Scan for the cell matching the given text and deliver its (X, Y) coordinate at center. 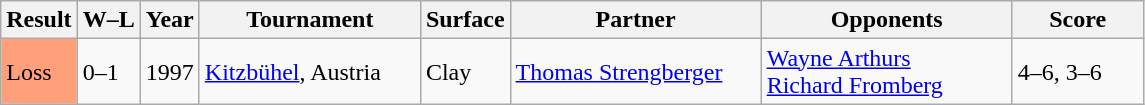
W–L (108, 20)
Thomas Strengberger (636, 72)
Opponents (886, 20)
4–6, 3–6 (1078, 72)
1997 (170, 72)
Wayne Arthurs Richard Fromberg (886, 72)
Result (39, 20)
Kitzbühel, Austria (310, 72)
Tournament (310, 20)
Loss (39, 72)
Surface (465, 20)
Year (170, 20)
Score (1078, 20)
0–1 (108, 72)
Clay (465, 72)
Partner (636, 20)
